Identify which cell holds the provided text, then report its (X, Y) central coordinate. 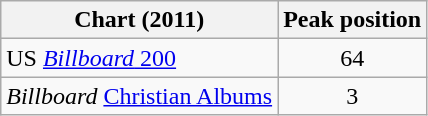
3 (352, 96)
US Billboard 200 (140, 58)
64 (352, 58)
Peak position (352, 20)
Billboard Christian Albums (140, 96)
Chart (2011) (140, 20)
